Detect which cell encompasses the target text, then output its (x, y) center coordinate. 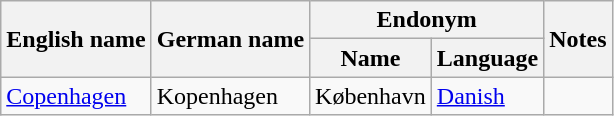
København (371, 96)
Kopenhagen (230, 96)
Language (487, 58)
Copenhagen (76, 96)
English name (76, 39)
Notes (578, 39)
German name (230, 39)
Name (371, 58)
Danish (487, 96)
Endonym (427, 20)
